Detect which cell encompasses the target text, then output its [X, Y] center coordinate. 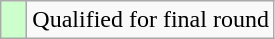
Qualified for final round [151, 20]
